Return [x, y] of the center of cell containing provided text 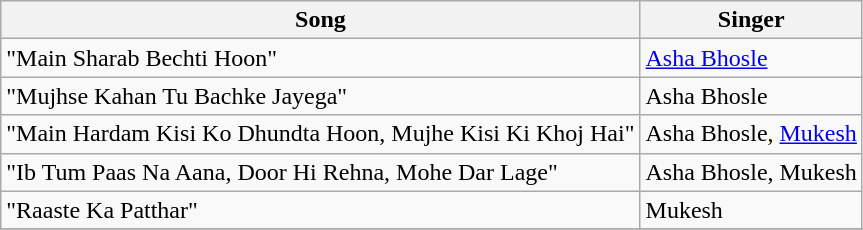
"Mujhse Kahan Tu Bachke Jayega" [320, 96]
"Ib Tum Paas Na Aana, Door Hi Rehna, Mohe Dar Lage" [320, 172]
"Main Sharab Bechti Hoon" [320, 58]
"Main Hardam Kisi Ko Dhundta Hoon, Mujhe Kisi Ki Khoj Hai" [320, 134]
"Raaste Ka Patthar" [320, 210]
Mukesh [751, 210]
Singer [751, 20]
Song [320, 20]
